Search for the cell housing the specified text and yield its [X, Y] center coordinate. 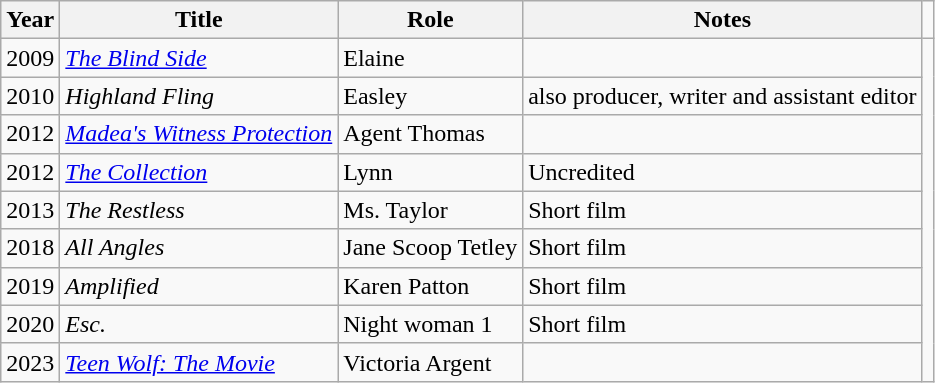
Agent Thomas [430, 134]
Year [30, 20]
Esc. [199, 324]
Lynn [430, 172]
All Angles [199, 248]
2019 [30, 286]
Teen Wolf: The Movie [199, 362]
Jane Scoop Tetley [430, 248]
Uncredited [722, 172]
2018 [30, 248]
Victoria Argent [430, 362]
Role [430, 20]
The Restless [199, 210]
also producer, writer and assistant editor [722, 96]
2020 [30, 324]
Madea's Witness Protection [199, 134]
The Blind Side [199, 58]
Easley [430, 96]
Elaine [430, 58]
Night woman 1 [430, 324]
Karen Patton [430, 286]
2009 [30, 58]
Title [199, 20]
2013 [30, 210]
Notes [722, 20]
Amplified [199, 286]
2010 [30, 96]
Highland Fling [199, 96]
2023 [30, 362]
Ms. Taylor [430, 210]
The Collection [199, 172]
